Identify which cell holds the provided text, then report its [x, y] central coordinate. 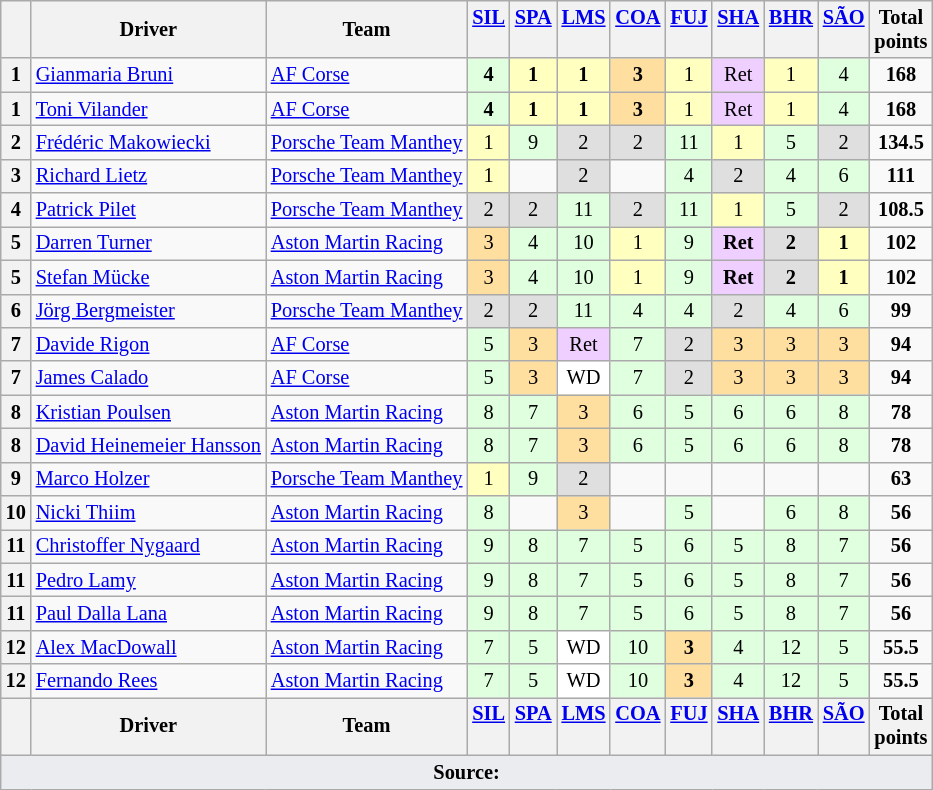
David Heinemeier Hansson [148, 445]
Davide Rigon [148, 344]
63 [900, 479]
Gianmaria Bruni [148, 75]
James Calado [148, 378]
Kristian Poulsen [148, 412]
Patrick Pilet [148, 210]
Toni Vilander [148, 109]
Stefan Mücke [148, 277]
Alex MacDowall [148, 647]
Paul Dalla Lana [148, 613]
108.5 [900, 210]
Darren Turner [148, 243]
Nicki Thiim [148, 513]
Richard Lietz [148, 176]
99 [900, 311]
Source: [467, 772]
Christoffer Nygaard [148, 546]
Jörg Bergmeister [148, 311]
Marco Holzer [148, 479]
134.5 [900, 142]
111 [900, 176]
Frédéric Makowiecki [148, 142]
Pedro Lamy [148, 580]
Fernando Rees [148, 681]
